Return (X, Y) of the center of cell containing provided text 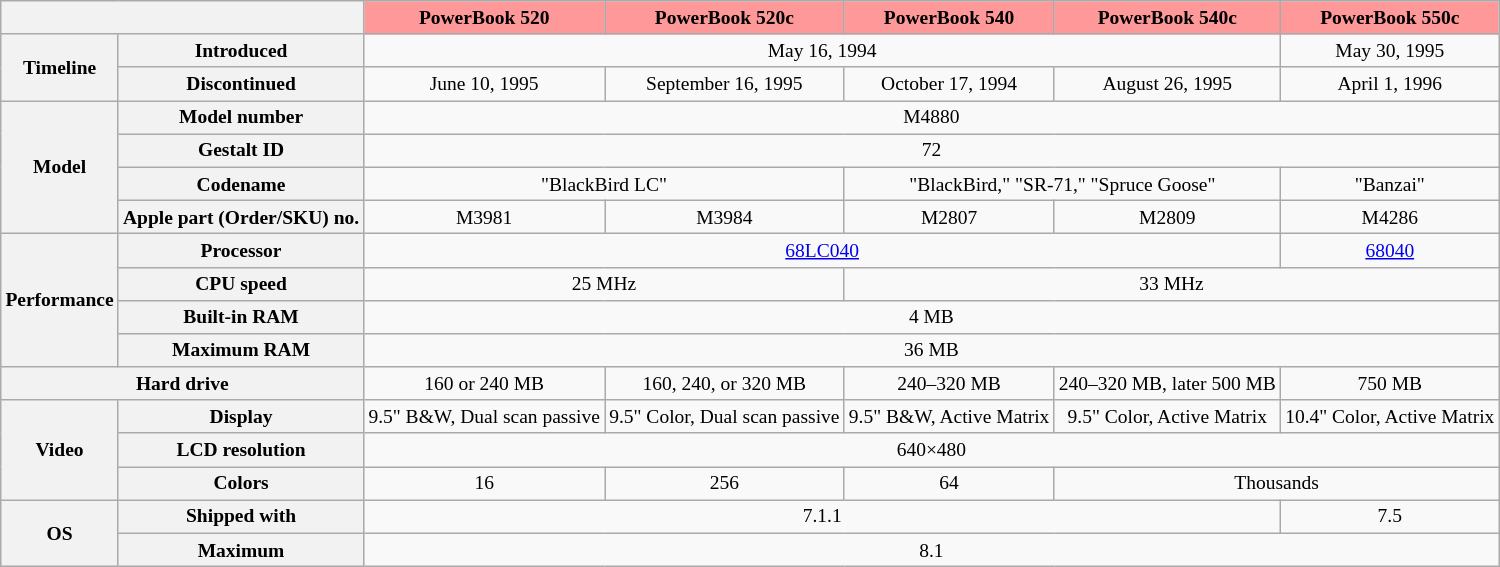
72 (932, 150)
Built-in RAM (240, 316)
PowerBook 520 (484, 18)
Timeline (60, 68)
Model number (240, 118)
LCD resolution (240, 450)
7.5 (1390, 516)
25 MHz (604, 284)
April 1, 1996 (1390, 84)
June 10, 1995 (484, 84)
M2809 (1167, 216)
PowerBook 520c (725, 18)
October 17, 1994 (949, 84)
M3984 (725, 216)
May 30, 1995 (1390, 50)
CPU speed (240, 284)
9.5" Color, Dual scan passive (725, 416)
160, 240, or 320 MB (725, 384)
Thousands (1276, 484)
8.1 (932, 550)
Colors (240, 484)
240–320 MB (949, 384)
Apple part (Order/SKU) no. (240, 216)
PowerBook 540c (1167, 18)
PowerBook 550c (1390, 18)
9.5" B&W, Active Matrix (949, 416)
4 MB (932, 316)
September 16, 1995 (725, 84)
Model (60, 168)
36 MB (932, 350)
160 or 240 MB (484, 384)
May 16, 1994 (822, 50)
750 MB (1390, 384)
August 26, 1995 (1167, 84)
7.1.1 (822, 516)
"BlackBird," "SR-71," "Spruce Goose" (1062, 184)
640×480 (932, 450)
Shipped with (240, 516)
9.5" Color, Active Matrix (1167, 416)
240–320 MB, later 500 MB (1167, 384)
16 (484, 484)
M4880 (932, 118)
68040 (1390, 250)
Display (240, 416)
10.4" Color, Active Matrix (1390, 416)
Processor (240, 250)
"BlackBird LC" (604, 184)
Maximum RAM (240, 350)
M3981 (484, 216)
33 MHz (1172, 284)
Introduced (240, 50)
Video (60, 450)
OS (60, 534)
M4286 (1390, 216)
256 (725, 484)
Performance (60, 300)
9.5" B&W, Dual scan passive (484, 416)
64 (949, 484)
Codename (240, 184)
"Banzai" (1390, 184)
Maximum (240, 550)
M2807 (949, 216)
Hard drive (182, 384)
68LC040 (822, 250)
Discontinued (240, 84)
PowerBook 540 (949, 18)
Gestalt ID (240, 150)
